Output the [x, y] coordinate of the center of the cell containing the given text.  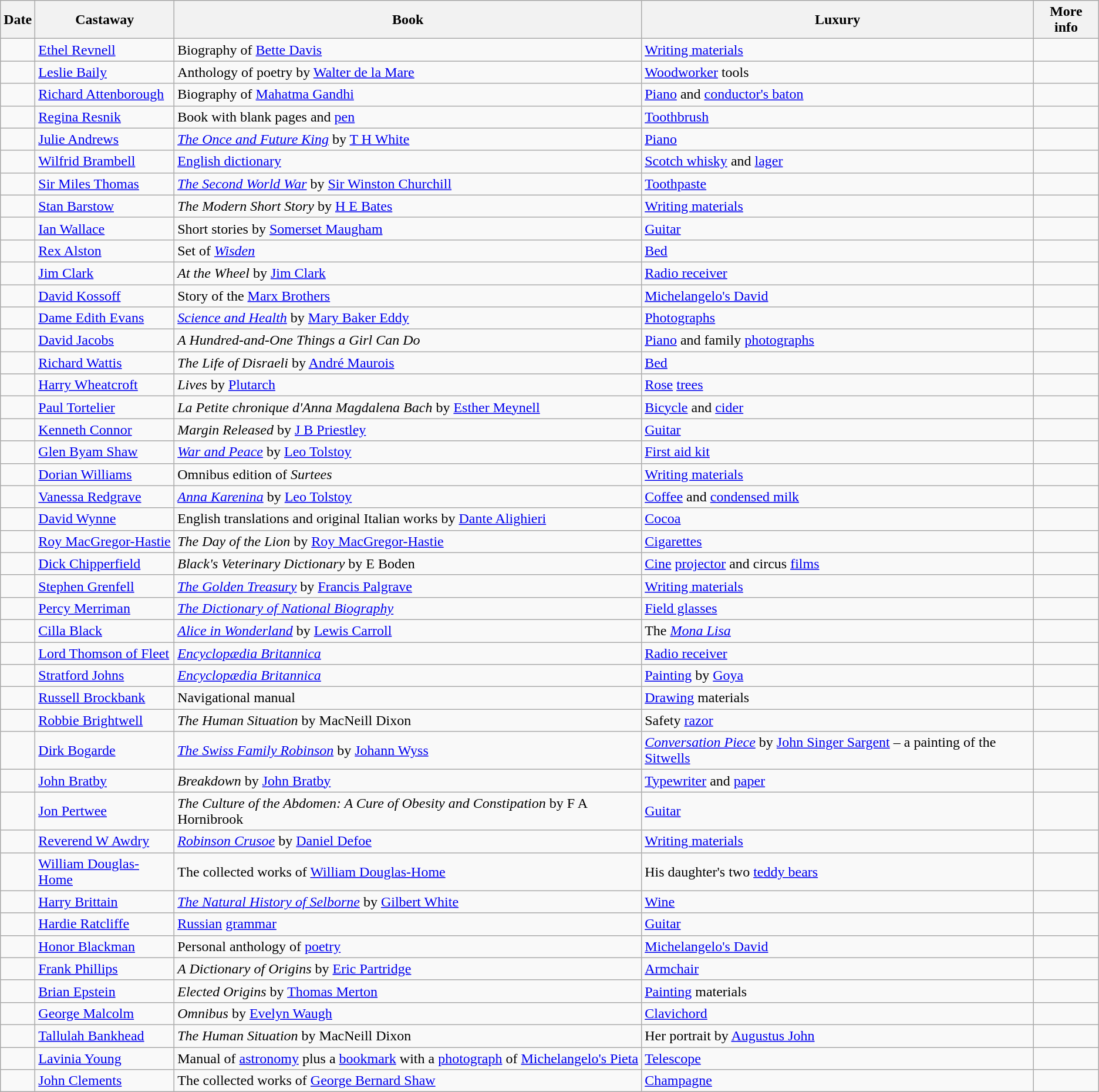
Her portrait by Augustus John [838, 1036]
The Once and Future King by T H White [408, 139]
Scotch whisky and lager [838, 161]
Roy MacGregor-Hastie [104, 541]
Toothbrush [838, 117]
Armchair [838, 969]
George Malcolm [104, 1013]
Leslie Baily [104, 72]
Paul Tortelier [104, 407]
Dame Edith Evans [104, 318]
Cilla Black [104, 631]
Dorian Williams [104, 474]
Cigarettes [838, 541]
Ian Wallace [104, 228]
Glen Byam Shaw [104, 452]
Russell Brockbank [104, 698]
Woodworker tools [838, 72]
Piano and family photographs [838, 341]
Castaway [104, 20]
The collected works of George Bernard Shaw [408, 1081]
John Bratby [104, 781]
Stan Barstow [104, 206]
Jim Clark [104, 273]
War and Peace by Leo Tolstoy [408, 452]
Painting materials [838, 991]
Conversation Piece by John Singer Sargent – a painting of the Sitwells [838, 750]
The Life of Disraeli by André Maurois [408, 363]
Telescope [838, 1059]
The Dictionary of National Biography [408, 608]
The Golden Treasury by Francis Palgrave [408, 586]
Harry Brittain [104, 902]
Stephen Grenfell [104, 586]
Black's Veterinary Dictionary by E Boden [408, 564]
Dick Chipperfield [104, 564]
Brian Epstein [104, 991]
Percy Merriman [104, 608]
Reverend W Awdry [104, 841]
Harry Wheatcroft [104, 385]
Omnibus by Evelyn Waugh [408, 1013]
Clavichord [838, 1013]
The Second World War by Sir Winston Churchill [408, 184]
Honor Blackman [104, 946]
Vanessa Redgrave [104, 497]
Omnibus edition of Surtees [408, 474]
Navigational manual [408, 698]
A Hundred-and-One Things a Girl Can Do [408, 341]
Short stories by Somerset Maugham [408, 228]
Safety razor [838, 720]
William Douglas-Home [104, 871]
Lives by Plutarch [408, 385]
Personal anthology of poetry [408, 946]
Elected Origins by Thomas Merton [408, 991]
The Swiss Family Robinson by Johann Wyss [408, 750]
Hardie Ratcliffe [104, 924]
Drawing materials [838, 698]
Frank Phillips [104, 969]
Dirk Bogarde [104, 750]
John Clements [104, 1081]
Anna Karenina by Leo Tolstoy [408, 497]
Wine [838, 902]
Rex Alston [104, 251]
At the Wheel by Jim Clark [408, 273]
Regina Resnik [104, 117]
The Mona Lisa [838, 631]
Julie Andrews [104, 139]
La Petite chronique d'Anna Magdalena Bach by Esther Meynell [408, 407]
Richard Wattis [104, 363]
Champagne [838, 1081]
Biography of Mahatma Gandhi [408, 95]
Richard Attenborough [104, 95]
Anthology of poetry by Walter de la Mare [408, 72]
Wilfrid Brambell [104, 161]
More info [1066, 20]
Robbie Brightwell [104, 720]
Breakdown by John Bratby [408, 781]
Field glasses [838, 608]
The Day of the Lion by Roy MacGregor-Hastie [408, 541]
Book with blank pages and pen [408, 117]
Cocoa [838, 519]
Kenneth Connor [104, 430]
Piano [838, 139]
Lord Thomson of Fleet [104, 653]
David Jacobs [104, 341]
Piano and conductor's baton [838, 95]
Toothpaste [838, 184]
The collected works of William Douglas-Home [408, 871]
Cine projector and circus films [838, 564]
The Modern Short Story by H E Bates [408, 206]
Jon Pertwee [104, 811]
David Wynne [104, 519]
Lavinia Young [104, 1059]
Russian grammar [408, 924]
Science and Health by Mary Baker Eddy [408, 318]
Robinson Crusoe by Daniel Defoe [408, 841]
Rose trees [838, 385]
Set of Wisden [408, 251]
Painting by Goya [838, 676]
Story of the Marx Brothers [408, 295]
Coffee and condensed milk [838, 497]
Date [18, 20]
A Dictionary of Origins by Eric Partridge [408, 969]
Tallulah Bankhead [104, 1036]
Sir Miles Thomas [104, 184]
English dictionary [408, 161]
Photographs [838, 318]
Stratford Johns [104, 676]
David Kossoff [104, 295]
Biography of Bette Davis [408, 50]
Manual of astronomy plus a bookmark with a photograph of Michelangelo's Pieta [408, 1059]
Ethel Revnell [104, 50]
Book [408, 20]
Alice in Wonderland by Lewis Carroll [408, 631]
Margin Released by J B Priestley [408, 430]
First aid kit [838, 452]
The Natural History of Selborne by Gilbert White [408, 902]
His daughter's two teddy bears [838, 871]
The Culture of the Abdomen: A Cure of Obesity and Constipation by F A Hornibrook [408, 811]
English translations and original Italian works by Dante Alighieri [408, 519]
Typewriter and paper [838, 781]
Luxury [838, 20]
Bicycle and cider [838, 407]
